Search for the cell housing the specified text and yield its [x, y] center coordinate. 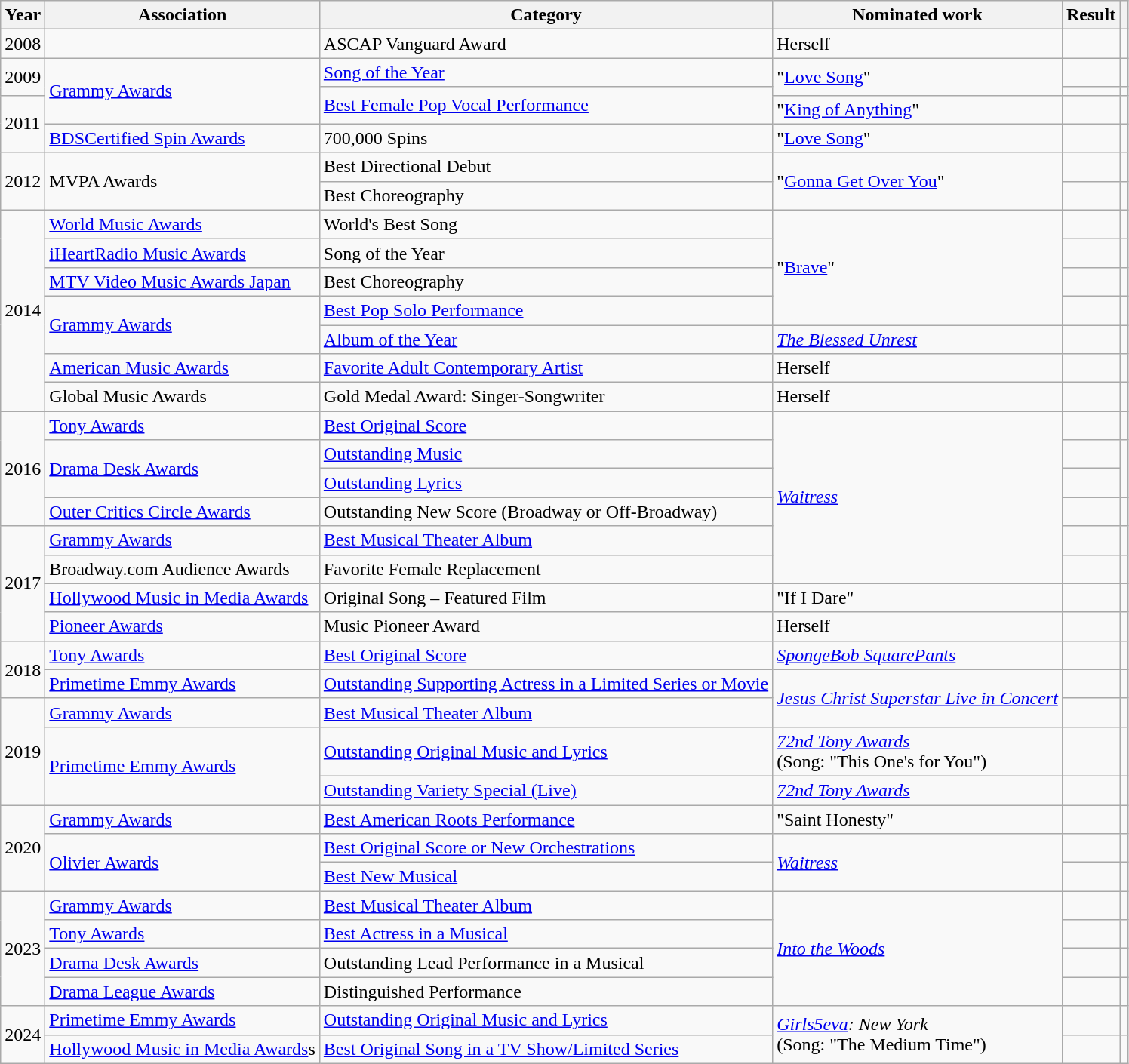
World's Best Song [546, 224]
The Blessed Unrest [918, 339]
Drama League Awards [183, 992]
"Brave" [918, 267]
Best Pop Solo Performance [546, 310]
ASCAP Vanguard Award [546, 44]
Pioneer Awards [183, 626]
Association [183, 15]
Gold Medal Award: Singer-Songwriter [546, 397]
72nd Tony Awards [918, 790]
Outstanding Lead Performance in a Musical [546, 963]
2024 [23, 1035]
Favorite Adult Contemporary Artist [546, 368]
BDSCertified Spin Awards [183, 138]
2019 [23, 752]
2011 [23, 124]
2020 [23, 847]
"King of Anything" [918, 109]
iHeartRadio Music Awards [183, 253]
Nominated work [918, 15]
2012 [23, 181]
Distinguished Performance [546, 992]
2023 [23, 949]
Outstanding Music [546, 454]
Jesus Christ Superstar Live in Concert [918, 698]
Outstanding Supporting Actress in a Limited Series or Movie [546, 684]
MVPA Awards [183, 181]
2014 [23, 310]
Best American Roots Performance [546, 819]
Category [546, 15]
Outstanding Lyrics [546, 483]
Best Original Score or New Orchestrations [546, 848]
2018 [23, 669]
"If I Dare" [918, 598]
Outer Critics Circle Awards [183, 512]
"Saint Honesty" [918, 819]
Hollywood Music in Media Awards [183, 598]
Outstanding New Score (Broadway or Off-Broadway) [546, 512]
700,000 Spins [546, 138]
2016 [23, 469]
Favorite Female Replacement [546, 569]
Best Directional Debut [546, 167]
World Music Awards [183, 224]
2008 [23, 44]
Result [1091, 15]
Best Female Pop Vocal Performance [546, 106]
Album of the Year [546, 339]
Into the Woods [918, 949]
SpongeBob SquarePants [918, 655]
Original Song – Featured Film [546, 598]
Hollywood Music in Media Awardss [183, 1049]
Olivier Awards [183, 863]
Best New Musical [546, 877]
American Music Awards [183, 368]
MTV Video Music Awards Japan [183, 281]
Girls5eva: New York(Song: "The Medium Time") [918, 1035]
Global Music Awards [183, 397]
2009 [23, 77]
Best Original Song in a TV Show/Limited Series [546, 1049]
Year [23, 15]
Outstanding Variety Special (Live) [546, 790]
Music Pioneer Award [546, 626]
"Gonna Get Over You" [918, 181]
Broadway.com Audience Awards [183, 569]
Best Actress in a Musical [546, 934]
72nd Tony Awards(Song: "This One's for You") [918, 752]
2017 [23, 583]
